For the text-containing cell, return its midpoint in [x, y] coordinate format. 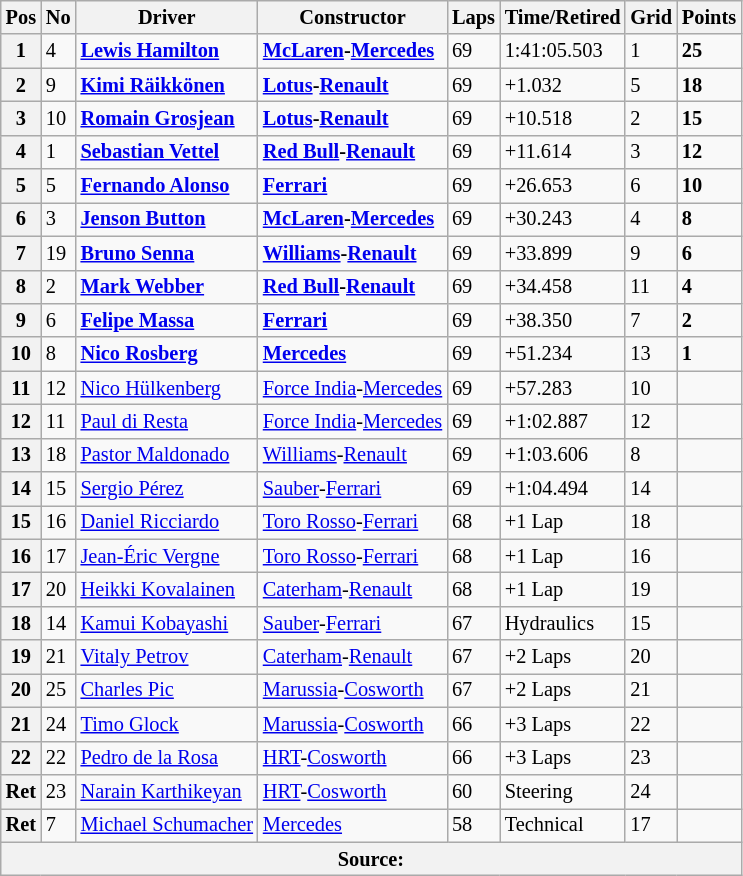
Source: [371, 859]
Pastor Maldonado [167, 455]
Narain Karthikeyan [167, 791]
+33.899 [563, 253]
Laps [474, 17]
Felipe Massa [167, 320]
Vitaly Petrov [167, 657]
+30.243 [563, 219]
Timo Glock [167, 724]
Bruno Senna [167, 253]
Daniel Ricciardo [167, 522]
Heikki Kovalainen [167, 589]
Michael Schumacher [167, 825]
Hydraulics [563, 623]
+1:04.494 [563, 489]
Technical [563, 825]
+11.614 [563, 152]
Paul di Resta [167, 421]
60 [474, 791]
Jean-Éric Vergne [167, 556]
No [58, 17]
Charles Pic [167, 690]
+1:02.887 [563, 421]
Sergio Pérez [167, 489]
Pos [21, 17]
Driver [167, 17]
+1.032 [563, 85]
+1:03.606 [563, 455]
Fernando Alonso [167, 186]
Mark Webber [167, 287]
Pedro de la Rosa [167, 758]
Nico Hülkenberg [167, 388]
Constructor [352, 17]
Time/Retired [563, 17]
58 [474, 825]
+26.653 [563, 186]
Points [709, 17]
Kimi Räikkönen [167, 85]
+38.350 [563, 320]
Grid [651, 17]
+51.234 [563, 354]
+57.283 [563, 388]
Romain Grosjean [167, 118]
Steering [563, 791]
+10.518 [563, 118]
Lewis Hamilton [167, 51]
Kamui Kobayashi [167, 623]
1:41:05.503 [563, 51]
Sebastian Vettel [167, 152]
Nico Rosberg [167, 354]
Jenson Button [167, 219]
+34.458 [563, 287]
